Return [x, y] of the center of cell containing provided text 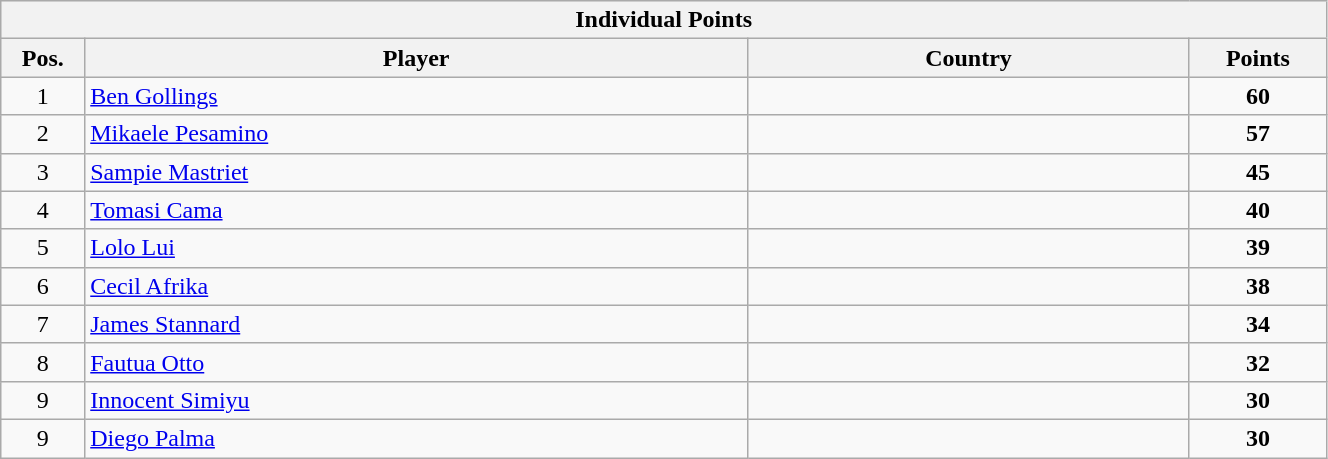
Player [416, 58]
3 [43, 172]
38 [1258, 286]
Mikaele Pesamino [416, 134]
34 [1258, 324]
Diego Palma [416, 438]
Ben Gollings [416, 96]
2 [43, 134]
1 [43, 96]
6 [43, 286]
Innocent Simiyu [416, 400]
Pos. [43, 58]
57 [1258, 134]
Individual Points [664, 20]
James Stannard [416, 324]
32 [1258, 362]
8 [43, 362]
Fautua Otto [416, 362]
Country [969, 58]
5 [43, 248]
Cecil Afrika [416, 286]
4 [43, 210]
60 [1258, 96]
Tomasi Cama [416, 210]
7 [43, 324]
40 [1258, 210]
Lolo Lui [416, 248]
39 [1258, 248]
45 [1258, 172]
Sampie Mastriet [416, 172]
Points [1258, 58]
